Locate the cell with the specified text and output its (x, y) center coordinate. 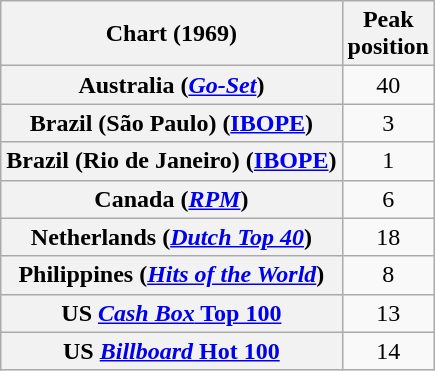
US Cash Box Top 100 (172, 313)
1 (388, 161)
Canada (RPM) (172, 199)
14 (388, 351)
Peakposition (388, 34)
18 (388, 237)
Brazil (Rio de Janeiro) (IBOPE) (172, 161)
13 (388, 313)
40 (388, 85)
8 (388, 275)
Netherlands (Dutch Top 40) (172, 237)
Chart (1969) (172, 34)
3 (388, 123)
6 (388, 199)
Australia (Go-Set) (172, 85)
Philippines (Hits of the World) (172, 275)
Brazil (São Paulo) (IBOPE) (172, 123)
US Billboard Hot 100 (172, 351)
